Return (x, y) of the center of cell containing provided text 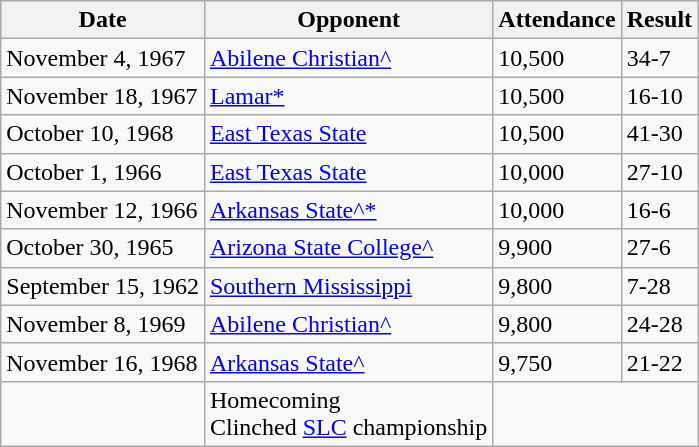
Opponent (348, 20)
Arkansas State^* (348, 210)
16-6 (659, 210)
41-30 (659, 134)
November 4, 1967 (103, 58)
Result (659, 20)
16-10 (659, 96)
Arkansas State^ (348, 362)
Lamar* (348, 96)
November 8, 1969 (103, 324)
November 16, 1968 (103, 362)
7-28 (659, 286)
Date (103, 20)
November 18, 1967 (103, 96)
Attendance (557, 20)
9,750 (557, 362)
34-7 (659, 58)
November 12, 1966 (103, 210)
24-28 (659, 324)
September 15, 1962 (103, 286)
October 1, 1966 (103, 172)
October 10, 1968 (103, 134)
21-22 (659, 362)
Southern Mississippi (348, 286)
October 30, 1965 (103, 248)
Arizona State College^ (348, 248)
9,900 (557, 248)
27-6 (659, 248)
27-10 (659, 172)
Homecoming Clinched SLC championship (348, 414)
